Provide the (x, y) coordinate of the cell's center where the given text is located.  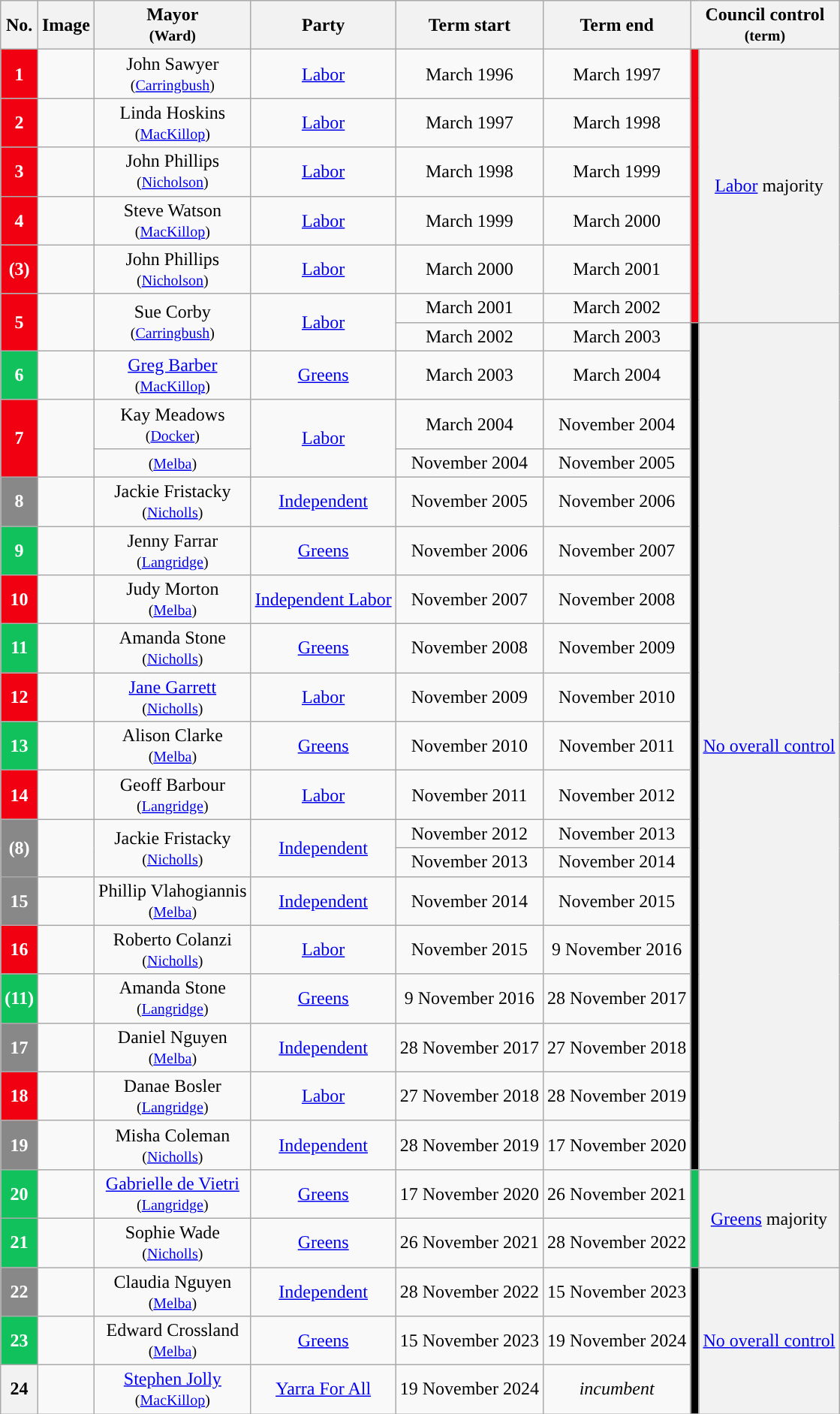
Jane Garrett (Nicholls) (173, 697)
Greg Barber (MacKillop) (173, 375)
8 (20, 502)
10 (20, 599)
Gabrielle de Vietri (Langridge) (173, 1194)
23 (20, 1341)
4 (20, 221)
Yarra For All (323, 1389)
John Sawyer (Carringbush) (173, 74)
Labor majority (769, 186)
Amanda Stone (Nicholls) (173, 649)
Kay Meadows (Docker) (173, 424)
Daniel Nguyen (Melba) (173, 1047)
15 (20, 901)
19 (20, 1144)
Alison Clarke (Melba) (173, 746)
Phillip Vlahogiannis (Melba) (173, 901)
22 (20, 1292)
20 (20, 1194)
incumbent (617, 1389)
Image (66, 26)
12 (20, 697)
7 (20, 439)
March 1996 (469, 74)
16 (20, 949)
9 (20, 550)
Claudia Nguyen (Melba) (173, 1292)
(3) (20, 269)
Council control (term) (765, 26)
Judy Morton (Melba) (173, 599)
Sophie Wade (Nicholls) (173, 1242)
(11) (20, 999)
21 (20, 1242)
Term end (617, 26)
2 (20, 123)
5 (20, 322)
Edward Crossland (Melba) (173, 1341)
(Melba) (173, 463)
Party (323, 26)
Danae Bosler (Langridge) (173, 1096)
Amanda Stone (Langridge) (173, 999)
Jenny Farrar (Langridge) (173, 550)
Roberto Colanzi (Nicholls) (173, 949)
13 (20, 746)
11 (20, 649)
Greens majority (769, 1218)
Sue Corby (Carringbush) (173, 322)
No. (20, 26)
14 (20, 794)
Stephen Jolly (MacKillop) (173, 1389)
Steve Watson (MacKillop) (173, 221)
Term start (469, 26)
(8) (20, 848)
1 (20, 74)
6 (20, 375)
Misha Coleman (Nicholls) (173, 1144)
18 (20, 1096)
Mayor (Ward) (173, 26)
Independent Labor (323, 599)
17 (20, 1047)
24 (20, 1389)
3 (20, 171)
Linda Hoskins (MacKillop) (173, 123)
Geoff Barbour (Langridge) (173, 794)
